Determine the [X, Y] coordinate at the center of the cell enclosing the given text.  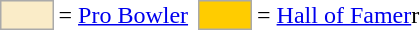
= Pro Bowler [124, 15]
